Output the [x, y] coordinate of the center of the cell containing the given text.  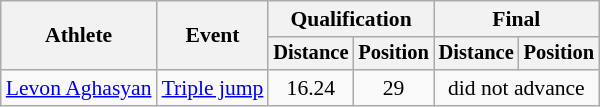
Levon Aghasyan [79, 88]
Athlete [79, 36]
16.24 [310, 88]
Final [516, 19]
29 [393, 88]
Qualification [350, 19]
did not advance [516, 88]
Triple jump [213, 88]
Event [213, 36]
